Find where the given text appears and provide that cell's center as (X, Y) coordinate. 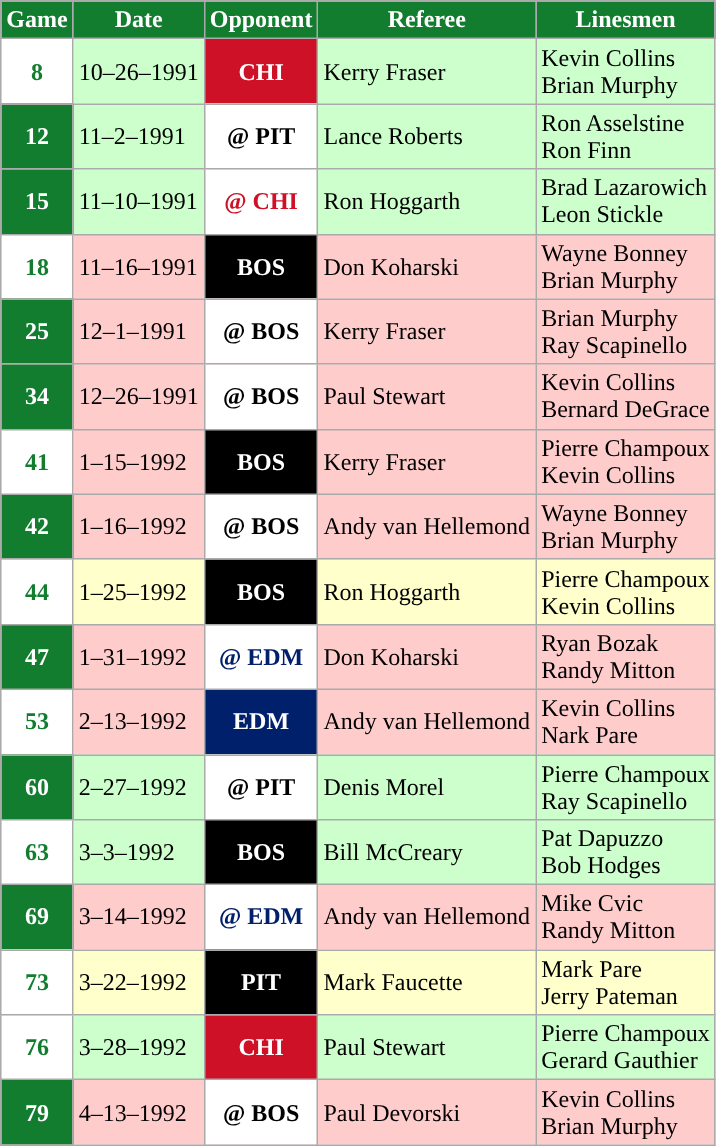
Brad LazarowichLeon Stickle (626, 202)
3–22–1992 (138, 982)
PIT (261, 982)
41 (37, 462)
Opponent (261, 20)
34 (37, 396)
Linesmen (626, 20)
69 (37, 918)
1–25–1992 (138, 592)
11–10–1991 (138, 202)
Ron AsselstineRon Finn (626, 136)
1–15–1992 (138, 462)
@ CHI (261, 202)
8 (37, 72)
79 (37, 1112)
Pat DapuzzoBob Hodges (626, 852)
3–3–1992 (138, 852)
11–2–1991 (138, 136)
60 (37, 786)
Mike CvicRandy Mitton (626, 918)
3–14–1992 (138, 918)
44 (37, 592)
Kevin CollinsNark Pare (626, 722)
Date (138, 20)
76 (37, 1048)
Pierre ChampouxGerard Gauthier (626, 1048)
Pierre ChampouxRay Scapinello (626, 786)
Mark Faucette (427, 982)
Game (37, 20)
2–13–1992 (138, 722)
Referee (427, 20)
Bill McCreary (427, 852)
47 (37, 656)
12–26–1991 (138, 396)
Ryan BozakRandy Mitton (626, 656)
73 (37, 982)
12–1–1991 (138, 332)
53 (37, 722)
18 (37, 266)
11–16–1991 (138, 266)
15 (37, 202)
42 (37, 526)
1–16–1992 (138, 526)
Denis Morel (427, 786)
Paul Devorski (427, 1112)
2–27–1992 (138, 786)
3–28–1992 (138, 1048)
Lance Roberts (427, 136)
12 (37, 136)
10–26–1991 (138, 72)
Mark PareJerry Pateman (626, 982)
25 (37, 332)
Brian MurphyRay Scapinello (626, 332)
1–31–1992 (138, 656)
63 (37, 852)
EDM (261, 722)
Kevin CollinsBernard DeGrace (626, 396)
4–13–1992 (138, 1112)
